Pinpoint the cell where the given text exists, returning its (x, y) midpoint coordinate. 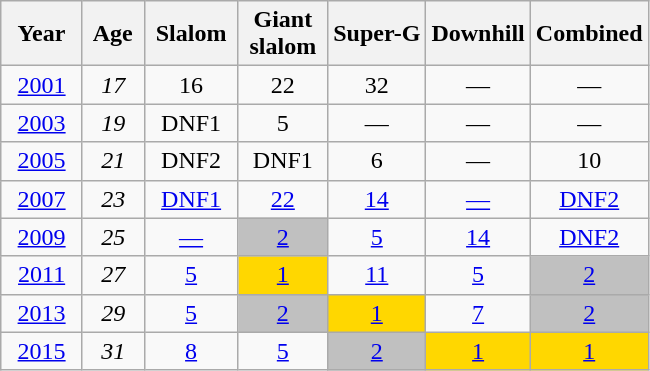
2009 (42, 237)
19 (113, 123)
7 (478, 313)
11 (377, 275)
2013 (42, 313)
2003 (42, 123)
2011 (42, 275)
17 (113, 85)
Age (113, 34)
Super-G (377, 34)
2001 (42, 85)
32 (377, 85)
Downhill (478, 34)
10 (589, 161)
27 (113, 275)
8 (191, 351)
6 (377, 161)
Giant slalom (283, 34)
Slalom (191, 34)
29 (113, 313)
2007 (42, 199)
31 (113, 351)
Year (42, 34)
23 (113, 199)
25 (113, 237)
Combined (589, 34)
16 (191, 85)
21 (113, 161)
2015 (42, 351)
2005 (42, 161)
